Output the (x, y) coordinate of the center of the cell containing the given text.  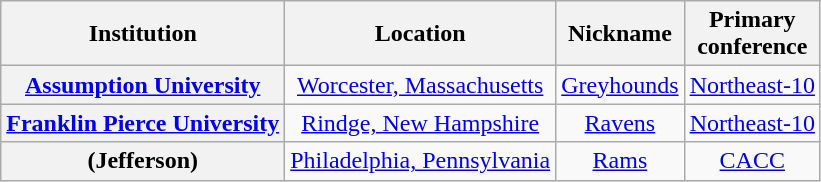
Franklin Pierce University (143, 123)
Ravens (620, 123)
Location (420, 34)
Primaryconference (752, 34)
Nickname (620, 34)
Rams (620, 161)
CACC (752, 161)
Worcester, Massachusetts (420, 85)
Philadelphia, Pennsylvania (420, 161)
Rindge, New Hampshire (420, 123)
Greyhounds (620, 85)
Assumption University (143, 85)
(Jefferson) (143, 161)
Institution (143, 34)
